Return (X, Y) of the center of cell containing provided text 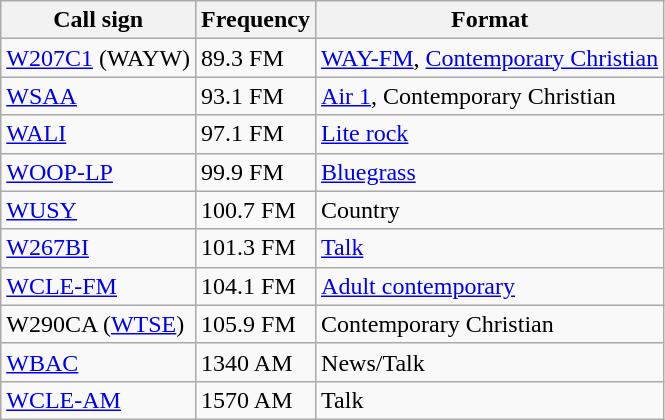
W290CA (WTSE) (98, 324)
97.1 FM (256, 134)
Lite rock (490, 134)
100.7 FM (256, 210)
1340 AM (256, 362)
Contemporary Christian (490, 324)
WAY-FM, Contemporary Christian (490, 58)
WALI (98, 134)
W207C1 (WAYW) (98, 58)
105.9 FM (256, 324)
Air 1, Contemporary Christian (490, 96)
W267BI (98, 248)
Country (490, 210)
Frequency (256, 20)
101.3 FM (256, 248)
Format (490, 20)
Adult contemporary (490, 286)
104.1 FM (256, 286)
WCLE-FM (98, 286)
WUSY (98, 210)
Bluegrass (490, 172)
89.3 FM (256, 58)
WBAC (98, 362)
WOOP-LP (98, 172)
WSAA (98, 96)
Call sign (98, 20)
WCLE-AM (98, 400)
93.1 FM (256, 96)
99.9 FM (256, 172)
News/Talk (490, 362)
1570 AM (256, 400)
